Find where the given text appears and provide that cell's center as (X, Y) coordinate. 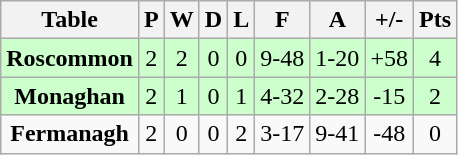
Fermanagh (70, 134)
L (242, 20)
+58 (390, 58)
1-20 (338, 58)
W (182, 20)
A (338, 20)
Monaghan (70, 96)
Pts (434, 20)
P (151, 20)
4 (434, 58)
D (213, 20)
9-41 (338, 134)
+/- (390, 20)
Roscommon (70, 58)
3-17 (282, 134)
4-32 (282, 96)
Table (70, 20)
-48 (390, 134)
F (282, 20)
-15 (390, 96)
9-48 (282, 58)
2-28 (338, 96)
